Extract the [x, y] coordinate from the center of the cell holding the provided text.  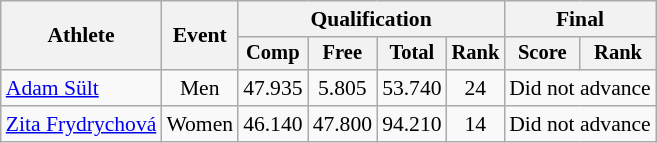
Women [200, 124]
5.805 [342, 88]
53.740 [412, 88]
47.935 [272, 88]
47.800 [342, 124]
Event [200, 36]
Comp [272, 54]
24 [476, 88]
94.210 [412, 124]
Adam Sült [82, 88]
14 [476, 124]
Qualification [371, 19]
Total [412, 54]
Final [580, 19]
Men [200, 88]
46.140 [272, 124]
Free [342, 54]
Score [542, 54]
Athlete [82, 36]
Zita Frydrychová [82, 124]
